Return the (X, Y) coordinate for the center point of the cell that contains the specified text.  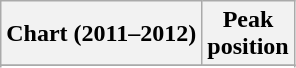
Peakposition (248, 34)
Chart (2011–2012) (102, 34)
